For the text-containing cell, return its midpoint in (X, Y) coordinate format. 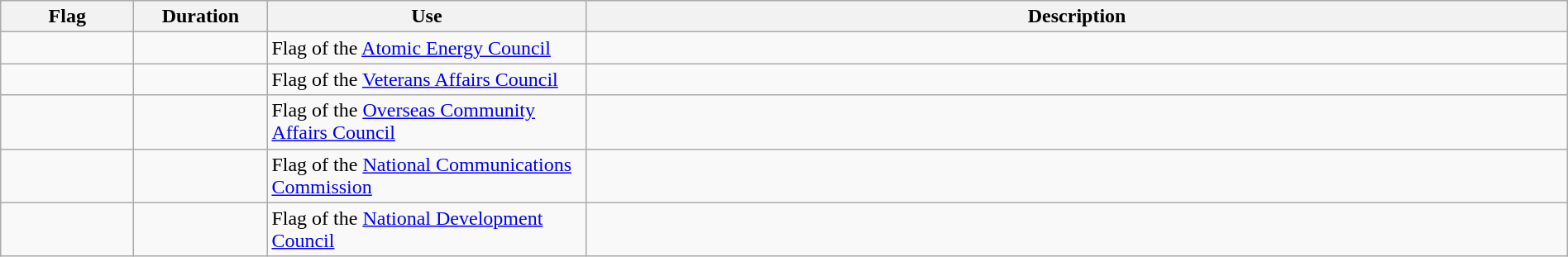
Description (1077, 17)
Duration (200, 17)
Flag of the Veterans Affairs Council (427, 79)
Flag (68, 17)
Flag of the National Communications Commission (427, 175)
Flag of the Overseas Community Affairs Council (427, 122)
Use (427, 17)
Flag of the National Development Council (427, 230)
Flag of the Atomic Energy Council (427, 48)
